Scan for the cell matching the given text and deliver its [X, Y] coordinate at center. 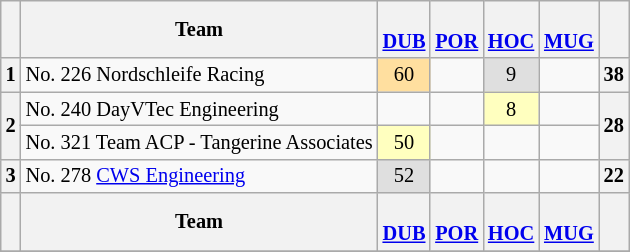
38 [614, 75]
2 [11, 126]
50 [404, 142]
No. 321 Team ACP - Tangerine Associates [200, 142]
No. 278 CWS Engineering [200, 176]
1 [11, 75]
No. 240 DayVTec Engineering [200, 109]
22 [614, 176]
9 [511, 75]
60 [404, 75]
No. 226 Nordschleife Racing [200, 75]
52 [404, 176]
3 [11, 176]
8 [511, 109]
28 [614, 126]
